Pinpoint the cell where the given text exists, returning its [X, Y] midpoint coordinate. 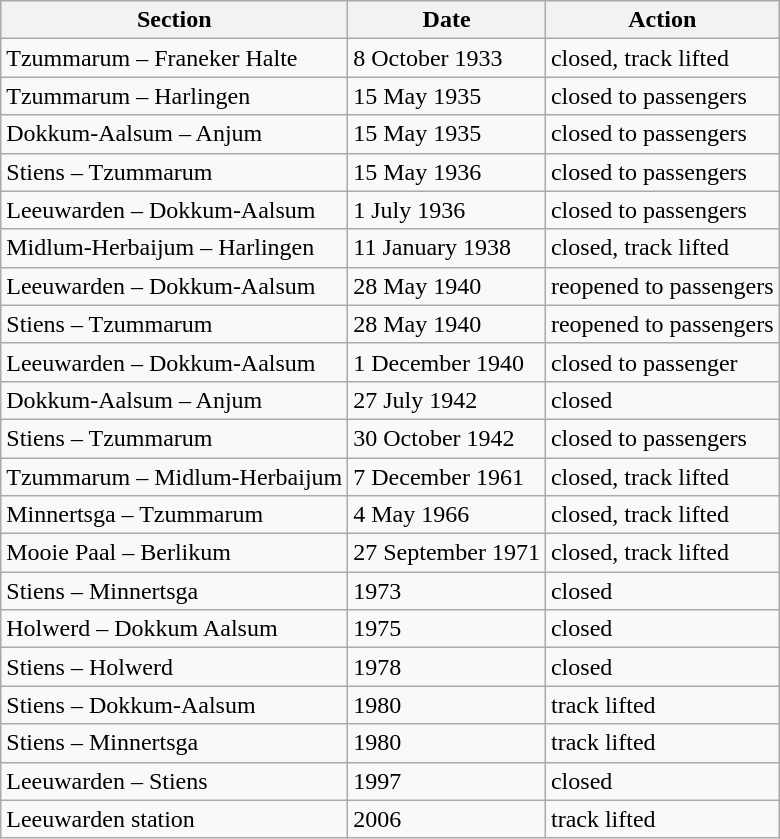
Section [174, 20]
Action [662, 20]
27 July 1942 [447, 400]
15 May 1936 [447, 172]
Tzummarum – Franeker Halte [174, 58]
Leeuwarden – Stiens [174, 781]
Date [447, 20]
7 December 1961 [447, 477]
Minnertsga – Tzummarum [174, 515]
30 October 1942 [447, 438]
Leeuwarden station [174, 819]
Holwerd – Dokkum Aalsum [174, 629]
Tzummarum – Harlingen [174, 96]
4 May 1966 [447, 515]
Mooie Paal – Berlikum [174, 553]
8 October 1933 [447, 58]
Stiens – Holwerd [174, 667]
1 December 1940 [447, 362]
closed to passenger [662, 362]
1 July 1936 [447, 210]
1973 [447, 591]
1975 [447, 629]
Stiens – Dokkum-Aalsum [174, 705]
1978 [447, 667]
Midlum-Herbaijum – Harlingen [174, 248]
Tzummarum – Midlum-Herbaijum [174, 477]
2006 [447, 819]
27 September 1971 [447, 553]
11 January 1938 [447, 248]
1997 [447, 781]
